Return the (X, Y) coordinate for the center point of the cell that contains the specified text.  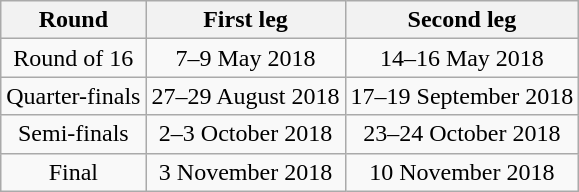
First leg (246, 20)
2–3 October 2018 (246, 134)
10 November 2018 (462, 172)
14–16 May 2018 (462, 58)
17–19 September 2018 (462, 96)
3 November 2018 (246, 172)
Second leg (462, 20)
Round (74, 20)
27–29 August 2018 (246, 96)
Final (74, 172)
23–24 October 2018 (462, 134)
Semi-finals (74, 134)
Round of 16 (74, 58)
Quarter-finals (74, 96)
7–9 May 2018 (246, 58)
